Provide the [X, Y] coordinate of the cell's center where the given text is located.  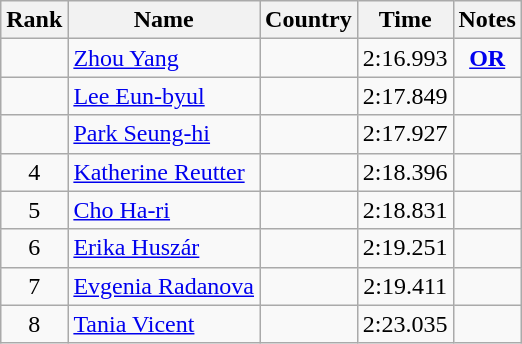
Cho Ha-ri [164, 210]
Lee Eun-byul [164, 96]
2:19.411 [405, 286]
Erika Huszár [164, 248]
2:16.993 [405, 58]
Tania Vicent [164, 324]
Katherine Reutter [164, 172]
4 [34, 172]
Country [309, 20]
7 [34, 286]
Park Seung-hi [164, 134]
2:17.927 [405, 134]
Name [164, 20]
Notes [487, 20]
8 [34, 324]
Evgenia Radanova [164, 286]
2:18.396 [405, 172]
Rank [34, 20]
6 [34, 248]
Zhou Yang [164, 58]
2:18.831 [405, 210]
2:19.251 [405, 248]
5 [34, 210]
Time [405, 20]
2:17.849 [405, 96]
OR [487, 58]
2:23.035 [405, 324]
